Capture the cell that displays the provided text and extract its (X, Y) central coordinate. 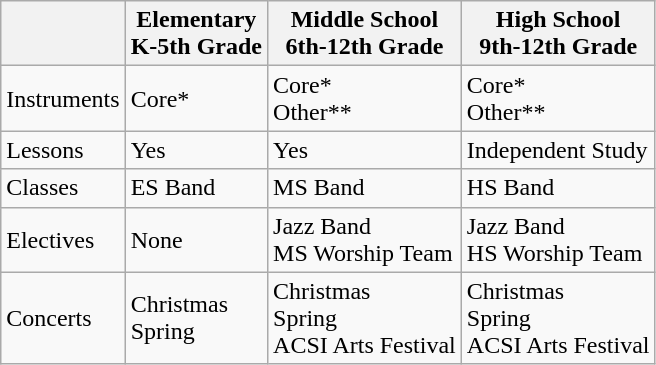
MS Band (365, 188)
None (196, 240)
ElementaryK-5th Grade (196, 34)
Lessons (63, 150)
Core* (196, 98)
Middle School6th-12th Grade (365, 34)
High School9th-12th Grade (558, 34)
ES Band (196, 188)
Jazz BandMS Worship Team (365, 240)
Classes (63, 188)
Electives (63, 240)
Instruments (63, 98)
Independent Study (558, 150)
ChristmasSpring (196, 318)
HS Band (558, 188)
Jazz BandHS Worship Team (558, 240)
Concerts (63, 318)
